Search for the cell housing the specified text and yield its (x, y) center coordinate. 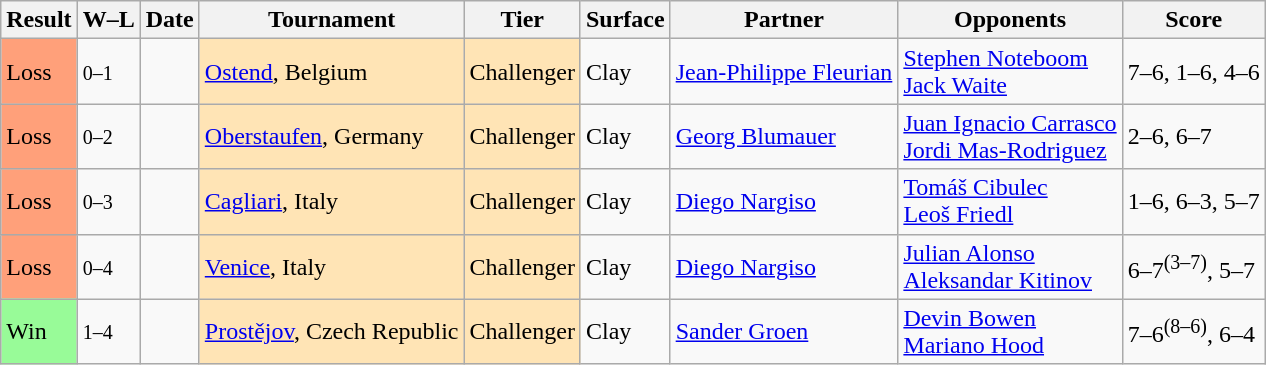
Oberstaufen, Germany (332, 136)
Georg Blumauer (784, 136)
W–L (108, 20)
Juan Ignacio Carrasco Jordi Mas-Rodriguez (1010, 136)
Sander Groen (784, 332)
Cagliari, Italy (332, 202)
Jean-Philippe Fleurian (784, 72)
Ostend, Belgium (332, 72)
Tier (522, 20)
Tomáš Cibulec Leoš Friedl (1010, 202)
Date (170, 20)
Julian Alonso Aleksandar Kitinov (1010, 266)
1–4 (108, 332)
Surface (625, 20)
Venice, Italy (332, 266)
Opponents (1010, 20)
0–2 (108, 136)
Tournament (332, 20)
7–6(8–6), 6–4 (1194, 332)
1–6, 6–3, 5–7 (1194, 202)
Result (39, 20)
Win (39, 332)
0–1 (108, 72)
Stephen Noteboom Jack Waite (1010, 72)
2–6, 6–7 (1194, 136)
7–6, 1–6, 4–6 (1194, 72)
Score (1194, 20)
Devin Bowen Mariano Hood (1010, 332)
0–3 (108, 202)
Prostějov, Czech Republic (332, 332)
Partner (784, 20)
0–4 (108, 266)
6–7(3–7), 5–7 (1194, 266)
